Scan for the cell matching the given text and deliver its (x, y) coordinate at center. 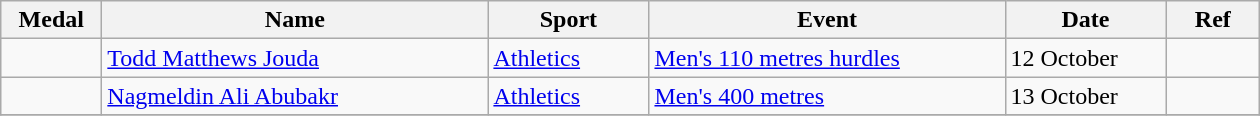
Sport (568, 20)
Nagmeldin Ali Abubakr (295, 96)
13 October (1086, 96)
Medal (52, 20)
12 October (1086, 58)
Date (1086, 20)
Name (295, 20)
Men's 400 metres (827, 96)
Ref (1213, 20)
Todd Matthews Jouda (295, 58)
Men's 110 metres hurdles (827, 58)
Event (827, 20)
